For the text-containing cell, return its midpoint in [X, Y] coordinate format. 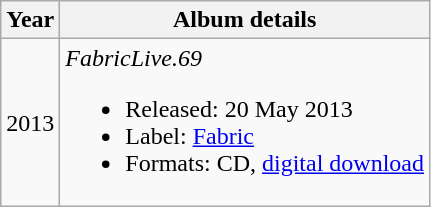
Album details [245, 20]
2013 [30, 122]
Year [30, 20]
FabricLive.69Released: 20 May 2013Label: FabricFormats: CD, digital download [245, 122]
